Capture the cell that displays the provided text and extract its (X, Y) central coordinate. 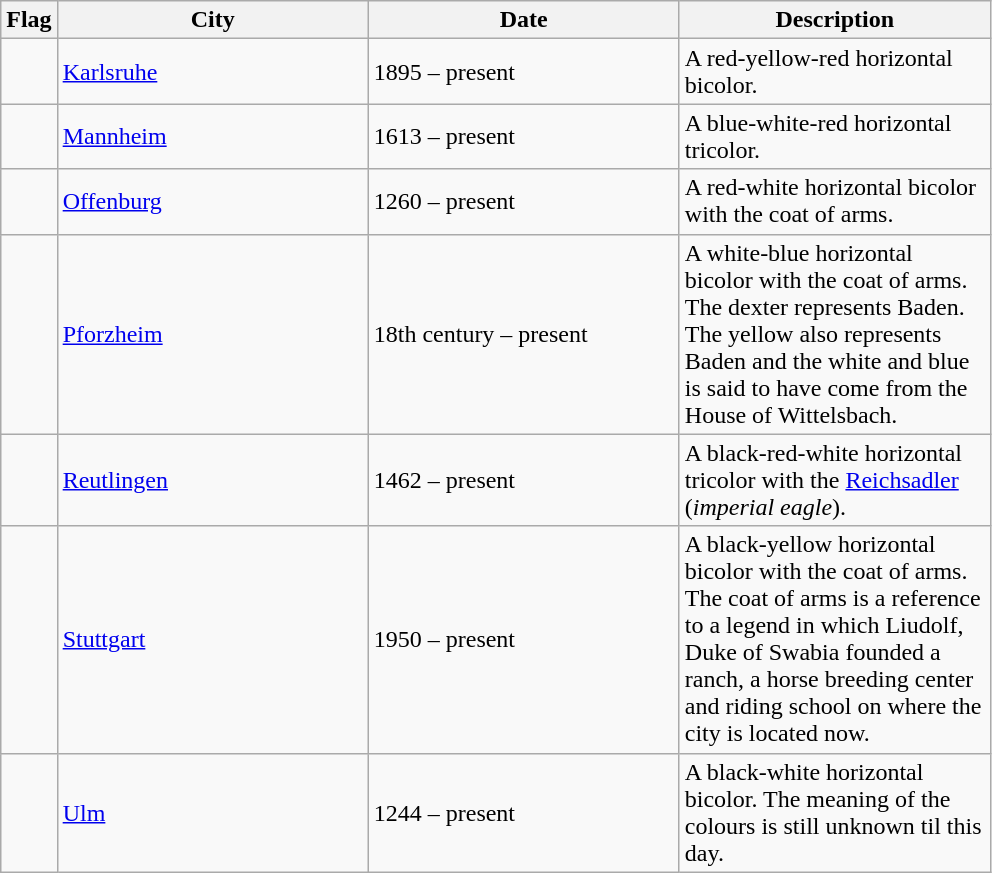
1244 – present (524, 812)
1895 – present (524, 72)
1462 – present (524, 480)
A red-white horizontal bicolor with the coat of arms. (834, 202)
Karlsruhe (212, 72)
City (212, 20)
Flag (29, 20)
Ulm (212, 812)
Reutlingen (212, 480)
1260 – present (524, 202)
A black-white horizontal bicolor. The meaning of the colours is still unknown til this day. (834, 812)
Description (834, 20)
Offenburg (212, 202)
A black-red-white horizontal tricolor with the Reichsadler (imperial eagle). (834, 480)
1613 – present (524, 136)
Pforzheim (212, 334)
A red-yellow-red horizontal bicolor. (834, 72)
1950 – present (524, 640)
A blue-white-red horizontal tricolor. (834, 136)
Mannheim (212, 136)
Date (524, 20)
18th century – present (524, 334)
Stuttgart (212, 640)
